Capture the cell that displays the provided text and extract its (x, y) central coordinate. 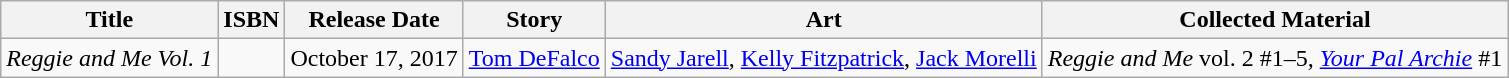
Art (824, 20)
Sandy Jarell, Kelly Fitzpatrick, Jack Morelli (824, 58)
Release Date (374, 20)
Reggie and Me Vol. 1 (110, 58)
Tom DeFalco (534, 58)
Story (534, 20)
ISBN (252, 20)
Title (110, 20)
Reggie and Me vol. 2 #1–5, Your Pal Archie #1 (1274, 58)
October 17, 2017 (374, 58)
Collected Material (1274, 20)
